Extract the (X, Y) coordinate from the center of the cell holding the provided text.  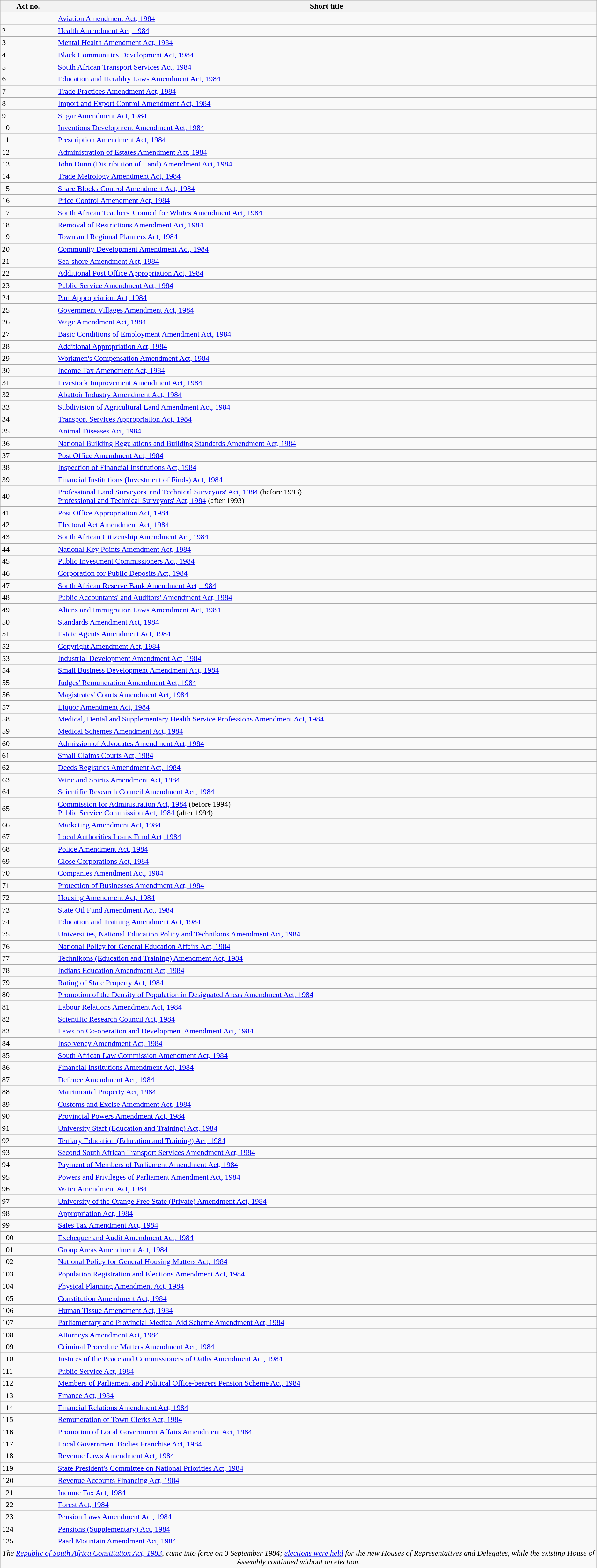
100 (28, 1238)
Technikons (Education and Training) Amendment Act, 1984 (327, 958)
23 (28, 285)
Medical Schemes Amendment Act, 1984 (327, 731)
Copyright Amendment Act, 1984 (327, 646)
106 (28, 1310)
Attorneys Amendment Act, 1984 (327, 1335)
34 (28, 419)
53 (28, 658)
79 (28, 983)
Second South African Transport Services Amendment Act, 1984 (327, 1153)
55 (28, 683)
Income Tax Act, 1984 (327, 1492)
63 (28, 780)
74 (28, 922)
8 (28, 103)
Admission of Advocates Amendment Act, 1984 (327, 743)
59 (28, 731)
72 (28, 898)
Scientific Research Council Amendment Act, 1984 (327, 792)
Water Amendment Act, 1984 (327, 1189)
Aviation Amendment Act, 1984 (327, 18)
Administration of Estates Amendment Act, 1984 (327, 152)
National Policy for General Housing Matters Act, 1984 (327, 1262)
37 (28, 455)
Standards Amendment Act, 1984 (327, 622)
Small Business Development Amendment Act, 1984 (327, 670)
102 (28, 1262)
94 (28, 1165)
Human Tissue Amendment Act, 1984 (327, 1310)
124 (28, 1529)
Financial Institutions Amendment Act, 1984 (327, 1068)
81 (28, 1007)
Price Control Amendment Act, 1984 (327, 201)
Act no. (28, 6)
44 (28, 549)
Post Office Appropriation Act, 1984 (327, 513)
119 (28, 1468)
58 (28, 719)
Indians Education Amendment Act, 1984 (327, 971)
41 (28, 513)
Payment of Members of Parliament Amendment Act, 1984 (327, 1165)
Marketing Amendment Act, 1984 (327, 825)
Basic Conditions of Employment Amendment Act, 1984 (327, 334)
82 (28, 1019)
South African Reserve Bank Amendment Act, 1984 (327, 586)
88 (28, 1092)
26 (28, 322)
Constitution Amendment Act, 1984 (327, 1298)
Powers and Privileges of Parliament Amendment Act, 1984 (327, 1177)
33 (28, 407)
Government Villages Amendment Act, 1984 (327, 310)
122 (28, 1505)
9 (28, 115)
Local Government Bodies Franchise Act, 1984 (327, 1444)
91 (28, 1128)
Additional Post Office Appropriation Act, 1984 (327, 273)
Part Appropriation Act, 1984 (327, 298)
24 (28, 298)
Exchequer and Audit Amendment Act, 1984 (327, 1238)
68 (28, 849)
Public Service Act, 1984 (327, 1371)
65 (28, 808)
18 (28, 225)
Housing Amendment Act, 1984 (327, 898)
29 (28, 359)
South African Transport Services Act, 1984 (327, 67)
Industrial Development Amendment Act, 1984 (327, 658)
John Dunn (Distribution of Land) Amendment Act, 1984 (327, 164)
Corporation for Public Deposits Act, 1984 (327, 573)
39 (28, 480)
87 (28, 1080)
Matrimonial Property Act, 1984 (327, 1092)
National Policy for General Education Affairs Act, 1984 (327, 946)
1 (28, 18)
90 (28, 1116)
Financial Relations Amendment Act, 1984 (327, 1408)
Abattoir Industry Amendment Act, 1984 (327, 395)
109 (28, 1347)
Short title (327, 6)
Appropriation Act, 1984 (327, 1213)
University Staff (Education and Training) Act, 1984 (327, 1128)
Revenue Laws Amendment Act, 1984 (327, 1456)
73 (28, 910)
Import and Export Control Amendment Act, 1984 (327, 103)
Physical Planning Amendment Act, 1984 (327, 1286)
Group Areas Amendment Act, 1984 (327, 1250)
62 (28, 768)
South African Law Commission Amendment Act, 1984 (327, 1055)
Defence Amendment Act, 1984 (327, 1080)
National Building Regulations and Building Standards Amendment Act, 1984 (327, 443)
66 (28, 825)
83 (28, 1031)
Finance Act, 1984 (327, 1395)
State President's Committee on National Priorities Act, 1984 (327, 1468)
Public Investment Commissioners Act, 1984 (327, 561)
98 (28, 1213)
48 (28, 598)
Small Claims Courts Act, 1984 (327, 756)
95 (28, 1177)
Health Amendment Act, 1984 (327, 31)
Post Office Amendment Act, 1984 (327, 455)
Education and Heraldry Laws Amendment Act, 1984 (327, 79)
113 (28, 1395)
Aliens and Immigration Laws Amendment Act, 1984 (327, 610)
49 (28, 610)
116 (28, 1432)
45 (28, 561)
Protection of Businesses Amendment Act, 1984 (327, 885)
61 (28, 756)
123 (28, 1517)
80 (28, 995)
14 (28, 176)
32 (28, 395)
20 (28, 249)
Companies Amendment Act, 1984 (327, 873)
Additional Appropriation Act, 1984 (327, 346)
Paarl Mountain Amendment Act, 1984 (327, 1541)
Labour Relations Amendment Act, 1984 (327, 1007)
60 (28, 743)
Animal Diseases Act, 1984 (327, 431)
78 (28, 971)
Revenue Accounts Financing Act, 1984 (327, 1480)
11 (28, 140)
85 (28, 1055)
115 (28, 1420)
Transport Services Appropriation Act, 1984 (327, 419)
35 (28, 431)
54 (28, 670)
112 (28, 1383)
Justices of the Peace and Commissioners of Oaths Amendment Act, 1984 (327, 1359)
Members of Parliament and Political Office-bearers Pension Scheme Act, 1984 (327, 1383)
103 (28, 1274)
4 (28, 55)
Share Blocks Control Amendment Act, 1984 (327, 189)
52 (28, 646)
Commission for Administration Act, 1984 (before 1994) Public Service Commission Act, 1984 (after 1994) (327, 808)
47 (28, 586)
57 (28, 707)
Black Communities Development Act, 1984 (327, 55)
Population Registration and Elections Amendment Act, 1984 (327, 1274)
99 (28, 1225)
Community Development Amendment Act, 1984 (327, 249)
Tertiary Education (Education and Training) Act, 1984 (327, 1140)
Estate Agents Amendment Act, 1984 (327, 634)
Public Service Amendment Act, 1984 (327, 285)
7 (28, 91)
117 (28, 1444)
71 (28, 885)
56 (28, 695)
Education and Training Amendment Act, 1984 (327, 922)
114 (28, 1408)
16 (28, 201)
6 (28, 79)
15 (28, 189)
89 (28, 1104)
Criminal Procedure Matters Amendment Act, 1984 (327, 1347)
2 (28, 31)
107 (28, 1322)
42 (28, 525)
State Oil Fund Amendment Act, 1984 (327, 910)
Rating of State Property Act, 1984 (327, 983)
22 (28, 273)
43 (28, 537)
67 (28, 837)
University of the Orange Free State (Private) Amendment Act, 1984 (327, 1201)
Laws on Co-operation and Development Amendment Act, 1984 (327, 1031)
Inspection of Financial Institutions Act, 1984 (327, 468)
Promotion of the Density of Population in Designated Areas Amendment Act, 1984 (327, 995)
51 (28, 634)
Removal of Restrictions Amendment Act, 1984 (327, 225)
69 (28, 861)
Sales Tax Amendment Act, 1984 (327, 1225)
Pensions (Supplementary) Act, 1984 (327, 1529)
84 (28, 1043)
28 (28, 346)
125 (28, 1541)
Local Authorities Loans Fund Act, 1984 (327, 837)
Trade Metrology Amendment Act, 1984 (327, 176)
South African Citizenship Amendment Act, 1984 (327, 537)
Financial Institutions (Investment of Finds) Act, 1984 (327, 480)
5 (28, 67)
86 (28, 1068)
31 (28, 383)
Pension Laws Amendment Act, 1984 (327, 1517)
104 (28, 1286)
Town and Regional Planners Act, 1984 (327, 237)
110 (28, 1359)
46 (28, 573)
Trade Practices Amendment Act, 1984 (327, 91)
13 (28, 164)
Parliamentary and Provincial Medical Aid Scheme Amendment Act, 1984 (327, 1322)
12 (28, 152)
Promotion of Local Government Affairs Amendment Act, 1984 (327, 1432)
Income Tax Amendment Act, 1984 (327, 371)
Remuneration of Town Clerks Act, 1984 (327, 1420)
Forest Act, 1984 (327, 1505)
108 (28, 1335)
Subdivision of Agricultural Land Amendment Act, 1984 (327, 407)
Mental Health Amendment Act, 1984 (327, 43)
Professional Land Surveyors' and Technical Surveyors' Act, 1984 (before 1993) Professional and Technical Surveyors' Act, 1984 (after 1993) (327, 496)
Medical, Dental and Supplementary Health Service Professions Amendment Act, 1984 (327, 719)
Universities, National Education Policy and Technikons Amendment Act, 1984 (327, 934)
19 (28, 237)
93 (28, 1153)
Sea-shore Amendment Act, 1984 (327, 261)
Judges' Remuneration Amendment Act, 1984 (327, 683)
Wine and Spirits Amendment Act, 1984 (327, 780)
75 (28, 934)
64 (28, 792)
Provincial Powers Amendment Act, 1984 (327, 1116)
36 (28, 443)
101 (28, 1250)
77 (28, 958)
Electoral Act Amendment Act, 1984 (327, 525)
92 (28, 1140)
96 (28, 1189)
Workmen's Compensation Amendment Act, 1984 (327, 359)
70 (28, 873)
10 (28, 128)
Prescription Amendment Act, 1984 (327, 140)
Close Corporations Act, 1984 (327, 861)
50 (28, 622)
Magistrates' Courts Amendment Act, 1984 (327, 695)
Customs and Excise Amendment Act, 1984 (327, 1104)
Insolvency Amendment Act, 1984 (327, 1043)
Deeds Registries Amendment Act, 1984 (327, 768)
105 (28, 1298)
38 (28, 468)
121 (28, 1492)
17 (28, 213)
Scientific Research Council Act, 1984 (327, 1019)
South African Teachers' Council for Whites Amendment Act, 1984 (327, 213)
27 (28, 334)
30 (28, 371)
3 (28, 43)
Inventions Development Amendment Act, 1984 (327, 128)
Police Amendment Act, 1984 (327, 849)
118 (28, 1456)
21 (28, 261)
Livestock Improvement Amendment Act, 1984 (327, 383)
76 (28, 946)
97 (28, 1201)
National Key Points Amendment Act, 1984 (327, 549)
Wage Amendment Act, 1984 (327, 322)
40 (28, 496)
25 (28, 310)
Public Accountants' and Auditors' Amendment Act, 1984 (327, 598)
Sugar Amendment Act, 1984 (327, 115)
120 (28, 1480)
Liquor Amendment Act, 1984 (327, 707)
111 (28, 1371)
